For the text-containing cell, return its midpoint in [x, y] coordinate format. 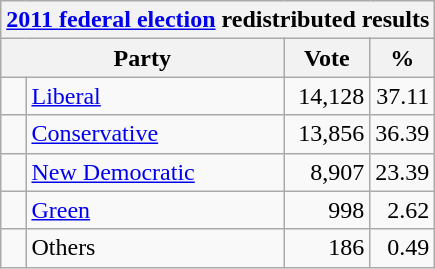
36.39 [402, 134]
37.11 [402, 96]
13,856 [327, 134]
23.39 [402, 172]
14,128 [327, 96]
Others [155, 248]
2011 federal election redistributed results [218, 20]
998 [327, 210]
Green [155, 210]
186 [327, 248]
0.49 [402, 248]
8,907 [327, 172]
Vote [327, 58]
% [402, 58]
2.62 [402, 210]
Party [142, 58]
Liberal [155, 96]
New Democratic [155, 172]
Conservative [155, 134]
